From the cell containing the given text, extract its center point as (X, Y) coordinate. 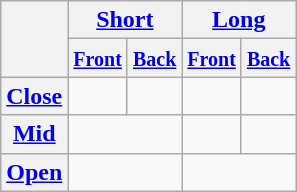
Mid (34, 134)
Close (34, 96)
Open (34, 172)
Long (239, 20)
Short (125, 20)
